Return (X, Y) of the center of cell containing provided text 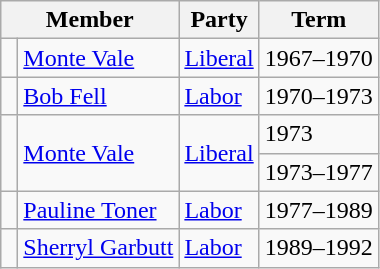
Pauline Toner (98, 210)
1989–1992 (318, 248)
Term (318, 20)
1970–1973 (318, 96)
1967–1970 (318, 58)
1973 (318, 134)
Member (90, 20)
1977–1989 (318, 210)
1973–1977 (318, 172)
Bob Fell (98, 96)
Sherryl Garbutt (98, 248)
Party (219, 20)
